Provide the [X, Y] coordinate of the cell's center where the given text is located.  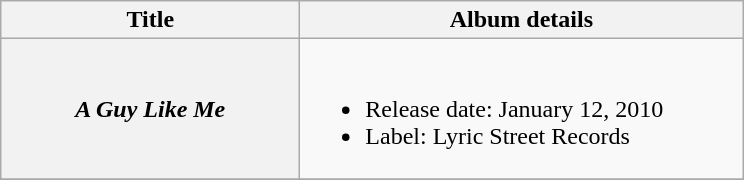
Title [150, 20]
A Guy Like Me [150, 109]
Album details [522, 20]
Release date: January 12, 2010Label: Lyric Street Records [522, 109]
